Scan for the cell matching the given text and deliver its [x, y] coordinate at center. 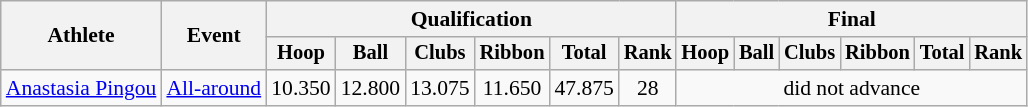
10.350 [300, 88]
28 [648, 88]
Qualification [471, 19]
11.650 [512, 88]
Athlete [82, 36]
Final [851, 19]
did not advance [851, 88]
Event [214, 36]
Anastasia Pingou [82, 88]
47.875 [584, 88]
13.075 [440, 88]
All-around [214, 88]
12.800 [370, 88]
